For the text-containing cell, return its midpoint in [X, Y] coordinate format. 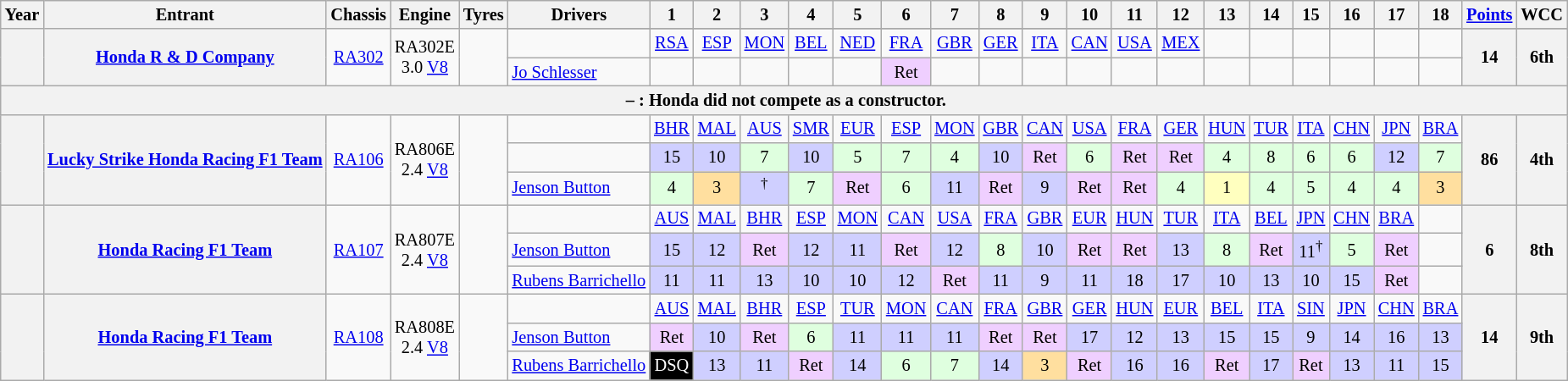
Tyres [484, 14]
RA106 [357, 159]
11† [1311, 249]
MEX [1181, 43]
Jo Schlesser [579, 72]
Chassis [357, 14]
† [764, 188]
Points [1489, 14]
– : Honda did not compete as a constructor. [784, 100]
Lucky Strike Honda Racing F1 Team [185, 159]
6th [1542, 58]
2 [717, 14]
RA302 [357, 58]
RA807E2.4 V8 [425, 249]
RA808E2.4 V8 [425, 337]
WCC [1542, 14]
NED [857, 43]
Engine [425, 14]
Entrant [185, 14]
RA806E2.4 V8 [425, 159]
RA107 [357, 249]
Drivers [579, 14]
SMR [812, 129]
Year [22, 14]
RA302E3.0 V8 [425, 58]
Honda R & D Company [185, 58]
RA108 [357, 337]
9th [1542, 337]
86 [1489, 159]
RSA [672, 43]
4th [1542, 159]
SIN [1311, 309]
DSQ [672, 366]
8th [1542, 249]
